Search for the cell housing the specified text and yield its (x, y) center coordinate. 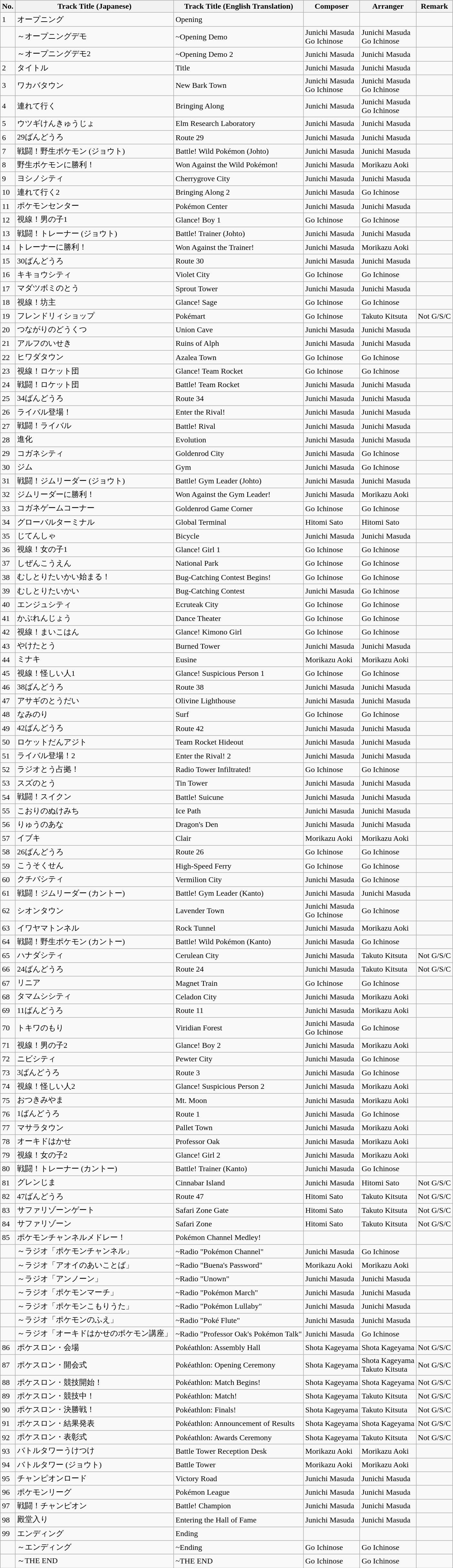
53 (8, 783)
Opening (239, 19)
Pokéathlon: Awards Ceremony (239, 1438)
Route 1 (239, 1114)
50 (8, 742)
りゅうのあな (94, 825)
Pokémon Center (239, 206)
Glance! Boy 1 (239, 220)
Enter the Rival! 2 (239, 756)
Glance! Kimono Girl (239, 632)
Ice Path (239, 811)
しぜんこうえん (94, 564)
1ばんどうろ (94, 1114)
Pokémart (239, 316)
Vermilion City (239, 880)
Route 42 (239, 728)
13 (8, 234)
グローバルターミナル (94, 522)
バトルタワーうけつけ (94, 1451)
ミナキ (94, 660)
92 (8, 1438)
3 (8, 85)
～エンディング (94, 1547)
6 (8, 138)
43 (8, 646)
Goldenrod City (239, 453)
26 (8, 413)
Track Title (Japanese) (94, 6)
Azalea Town (239, 357)
戦闘！ロケット団 (94, 385)
Route 24 (239, 969)
23 (8, 371)
86 (8, 1348)
野生ポケモンに勝利！ (94, 165)
~Radio "Pokémon Lullaby" (239, 1306)
Pallet Town (239, 1128)
ロケットだんアジト (94, 742)
Pokémon Channel Medley! (239, 1238)
エンジュシティ (94, 604)
51 (8, 756)
New Bark Town (239, 85)
14 (8, 247)
Pewter City (239, 1059)
Enter the Rival! (239, 413)
連れて行く (94, 107)
マサラタウン (94, 1128)
33 (8, 508)
～ラジオ「アオイのあいことば」 (94, 1265)
ポケモンリーグ (94, 1492)
Safari Zone Gate (239, 1210)
~Radio "Pokémon Channel" (239, 1252)
High-Speed Ferry (239, 866)
Remark (435, 6)
11ばんどうろ (94, 1011)
戦闘！ジムリーダー (ジョウト) (94, 481)
Track Title (English Translation) (239, 6)
Union Cave (239, 330)
94 (8, 1465)
65 (8, 956)
Shota KageyamaTakuto Kitsuta (388, 1365)
むしとりたいかい (94, 591)
アルフのいせき (94, 344)
Magnet Train (239, 983)
37 (8, 564)
ワカバタウン (94, 85)
ヒワダタウン (94, 357)
Eusine (239, 660)
スズのとう (94, 783)
98 (8, 1520)
Bicycle (239, 536)
21 (8, 344)
89 (8, 1396)
Battle! Trainer (Kanto) (239, 1169)
アサギのとうだい (94, 701)
Battle Tower Reception Desk (239, 1451)
63 (8, 928)
じてんしゃ (94, 536)
Route 11 (239, 1011)
~Ending (239, 1547)
87 (8, 1365)
79 (8, 1155)
ポケスロン・会場 (94, 1348)
40 (8, 604)
戦闘！トレーナー (カントー) (94, 1169)
Bug-Catching Contest Begins! (239, 577)
サファリゾーンゲート (94, 1210)
Tin Tower (239, 783)
8 (8, 165)
29 (8, 453)
38 (8, 577)
Goldenrod Game Corner (239, 508)
ラジオとう占拠！ (94, 770)
80 (8, 1169)
戦闘！野生ポケモン (ジョウト) (94, 151)
コガネシティ (94, 453)
Glance! Suspicious Person 2 (239, 1087)
70 (8, 1028)
Route 38 (239, 687)
～ラジオ「ポケモンチャンネル」 (94, 1252)
オープニング (94, 19)
Ruins of Alph (239, 344)
31 (8, 481)
こうそくせん (94, 866)
トレーナーに勝利！ (94, 247)
ライバル登場！ (94, 413)
戦闘！チャンピオン (94, 1506)
Burned Tower (239, 646)
Battle! Gym Leader (Kanto) (239, 893)
61 (8, 893)
Won Against the Gym Leader! (239, 495)
Route 34 (239, 398)
進化 (94, 440)
82 (8, 1197)
チャンピオンロード (94, 1479)
Gym (239, 468)
コガネゲームコーナー (94, 508)
68 (8, 997)
Bug-Catching Contest (239, 591)
Route 47 (239, 1197)
9 (8, 179)
Battle! Trainer (Johto) (239, 234)
なみのり (94, 715)
連れて行く2 (94, 192)
かぶれんじょう (94, 619)
88 (8, 1383)
Pokémon League (239, 1492)
Battle! Team Rocket (239, 385)
Glance! Sage (239, 302)
15 (8, 261)
4 (8, 107)
ポケスロン・競技開始！ (94, 1383)
85 (8, 1238)
エンディング (94, 1534)
視線！まいこはん (94, 632)
Radio Tower Infiltrated! (239, 770)
19 (8, 316)
10 (8, 192)
55 (8, 811)
28 (8, 440)
17 (8, 289)
47 (8, 701)
67 (8, 983)
戦闘！トレーナー (ジョウト) (94, 234)
30ばんどうろ (94, 261)
クチバシティ (94, 880)
イブキ (94, 838)
National Park (239, 564)
Victory Road (239, 1479)
Won Against the Trainer! (239, 247)
ポケスロン・開会式 (94, 1365)
トキワのもり (94, 1028)
56 (8, 825)
視線！女の子2 (94, 1155)
58 (8, 852)
60 (8, 880)
77 (8, 1128)
Global Terminal (239, 522)
22 (8, 357)
Glance! Girl 2 (239, 1155)
~Radio "Pokémon March" (239, 1293)
Elm Research Laboratory (239, 124)
Bringing Along (239, 107)
30 (8, 468)
46 (8, 687)
64 (8, 942)
18 (8, 302)
Cinnabar Island (239, 1182)
42ばんどうろ (94, 728)
25 (8, 398)
Entering the Hall of Fame (239, 1520)
Pokéathlon: Match Begins! (239, 1383)
キキョウシティ (94, 275)
フレンドリィショップ (94, 316)
Glance! Team Rocket (239, 371)
76 (8, 1114)
視線！男の子2 (94, 1046)
Battle! Suicune (239, 797)
39 (8, 591)
戦闘！野生ポケモン (カントー) (94, 942)
むしとりたいかい始まる！ (94, 577)
Pokéathlon: Match! (239, 1396)
~Opening Demo 2 (239, 54)
ポケスロン・競技中！ (94, 1396)
視線！坊主 (94, 302)
Mt. Moon (239, 1100)
97 (8, 1506)
Celadon City (239, 997)
12 (8, 220)
44 (8, 660)
~Radio "Professor Oak's Pokémon Talk" (239, 1334)
~Radio "Buena's Password" (239, 1265)
81 (8, 1182)
殿堂入り (94, 1520)
ハナダシティ (94, 956)
Olivine Lighthouse (239, 701)
視線！怪しい人1 (94, 674)
24ばんどうろ (94, 969)
35 (8, 536)
Cerulean City (239, 956)
Sprout Tower (239, 289)
ジム (94, 468)
59 (8, 866)
5 (8, 124)
~Radio "Poké Flute" (239, 1320)
～ラジオ「アンノーン」 (94, 1279)
Ending (239, 1534)
戦闘！ジムリーダー (カントー) (94, 893)
20 (8, 330)
Arranger (388, 6)
バトルタワー (ジョウト) (94, 1465)
Lavender Town (239, 911)
Battle! Champion (239, 1506)
マダツボミのとう (94, 289)
72 (8, 1059)
16 (8, 275)
Composer (332, 6)
75 (8, 1100)
Route 3 (239, 1073)
ポケスロン・結果発表 (94, 1424)
～ラジオ「オーキドはかせのポケモン講座」 (94, 1334)
83 (8, 1210)
ポケモンセンター (94, 206)
27 (8, 426)
Cherrygrove City (239, 179)
45 (8, 674)
リニア (94, 983)
ニビシティ (94, 1059)
Glance! Girl 1 (239, 550)
41 (8, 619)
Battle! Wild Pokémon (Kanto) (239, 942)
49 (8, 728)
～オープニングデモ2 (94, 54)
32 (8, 495)
やけたとう (94, 646)
Bringing Along 2 (239, 192)
Title (239, 68)
Clair (239, 838)
ポケモンチャンネルメドレー！ (94, 1238)
24 (8, 385)
2 (8, 68)
Evolution (239, 440)
91 (8, 1424)
ジムリーダーに勝利！ (94, 495)
Battle! Rival (239, 426)
タイトル (94, 68)
~THE END (239, 1561)
シオンタウン (94, 911)
42 (8, 632)
～ラジオ「ポケモンマーチ」 (94, 1293)
66 (8, 969)
36 (8, 550)
オーキドはかせ (94, 1142)
71 (8, 1046)
Rock Tunnel (239, 928)
Ecruteak City (239, 604)
48 (8, 715)
Dance Theater (239, 619)
78 (8, 1142)
戦闘！スイクン (94, 797)
ポケスロン・表彰式 (94, 1438)
Safari Zone (239, 1224)
Glance! Boy 2 (239, 1046)
Battle! Wild Pokémon (Johto) (239, 151)
Team Rocket Hideout (239, 742)
ヨシノシティ (94, 179)
~Opening Demo (239, 37)
84 (8, 1224)
69 (8, 1011)
93 (8, 1451)
視線！男の子1 (94, 220)
47ばんどうろ (94, 1197)
34ばんどうろ (94, 398)
Battle! Gym Leader (Johto) (239, 481)
Route 26 (239, 852)
99 (8, 1534)
視線！怪しい人2 (94, 1087)
戦闘！ライバル (94, 426)
サファリゾーン (94, 1224)
95 (8, 1479)
96 (8, 1492)
73 (8, 1073)
Viridian Forest (239, 1028)
57 (8, 838)
Pokéathlon: Finals! (239, 1410)
52 (8, 770)
おつきみやま (94, 1100)
視線！ロケット団 (94, 371)
こおりのぬけみち (94, 811)
38ばんどうろ (94, 687)
ポケスロン・決勝戦！ (94, 1410)
Route 29 (239, 138)
視線！女の子1 (94, 550)
Route 30 (239, 261)
1 (8, 19)
つながりのどうくつ (94, 330)
Pokéathlon: Assembly Hall (239, 1348)
ライバル登場！2 (94, 756)
～オープニングデモ (94, 37)
Glance! Suspicious Person 1 (239, 674)
~Radio "Unown" (239, 1279)
Battle Tower (239, 1465)
グレンじま (94, 1182)
Dragon's Den (239, 825)
Won Against the Wild Pokémon! (239, 165)
Pokéathlon: Announcement of Results (239, 1424)
62 (8, 911)
26ばんどうろ (94, 852)
74 (8, 1087)
タマムシシティ (94, 997)
～ラジオ「ポケモンのふえ」 (94, 1320)
Violet City (239, 275)
90 (8, 1410)
29ばんどうろ (94, 138)
34 (8, 522)
Professor Oak (239, 1142)
3ばんどうろ (94, 1073)
Surf (239, 715)
54 (8, 797)
ウツギけんきゅうじょ (94, 124)
No. (8, 6)
Pokéathlon: Opening Ceremony (239, 1365)
11 (8, 206)
イワヤマトンネル (94, 928)
7 (8, 151)
～ラジオ「ポケモンこもりうた」 (94, 1306)
～THE END (94, 1561)
